Locate the cell with the specified text and output its [X, Y] center coordinate. 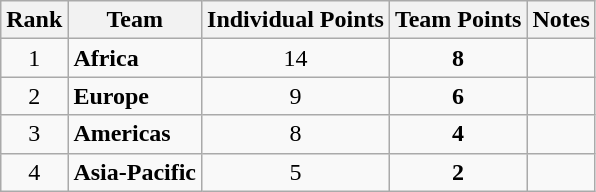
Africa [135, 58]
Rank [34, 20]
Individual Points [296, 20]
Asia-Pacific [135, 172]
Americas [135, 134]
Team [135, 20]
9 [296, 96]
3 [34, 134]
5 [296, 172]
14 [296, 58]
Team Points [458, 20]
6 [458, 96]
Europe [135, 96]
1 [34, 58]
Notes [561, 20]
